For the text-containing cell, return its midpoint in [X, Y] coordinate format. 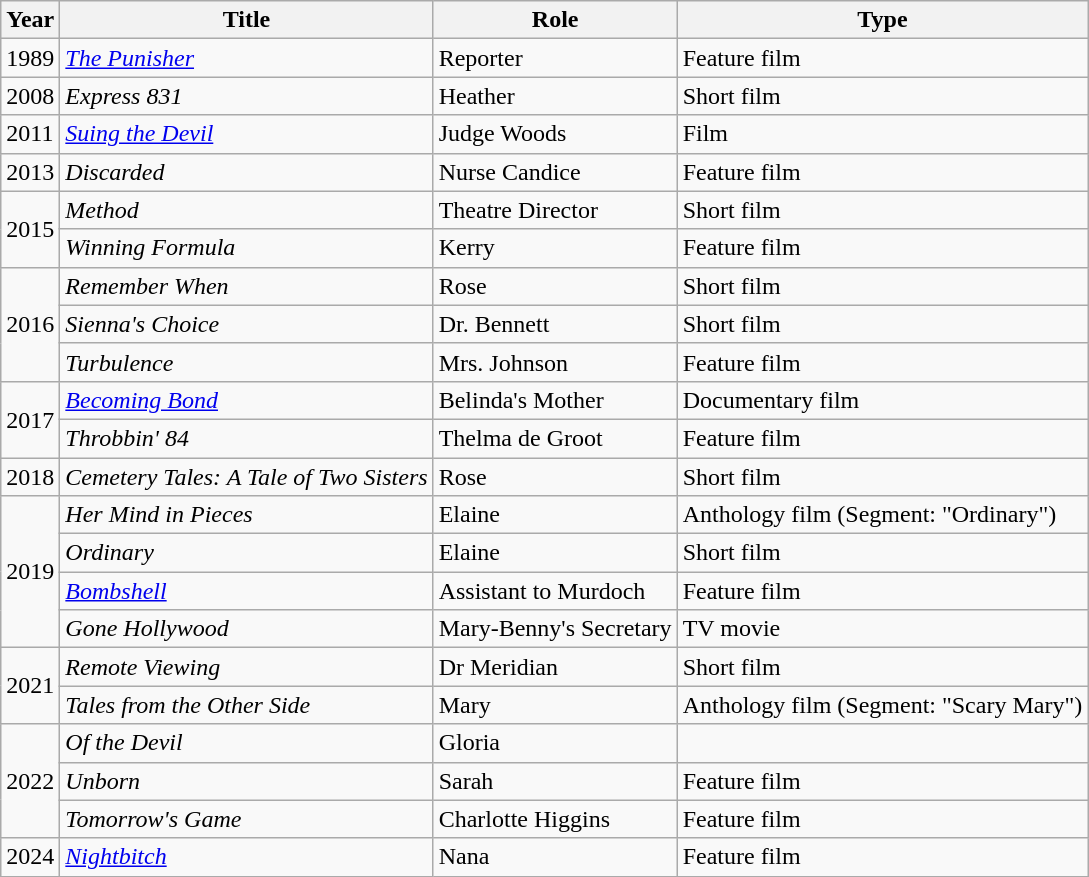
2016 [30, 324]
TV movie [882, 629]
Heather [555, 96]
Film [882, 134]
Tomorrow's Game [246, 819]
Sarah [555, 781]
Remote Viewing [246, 667]
Tales from the Other Side [246, 705]
Her Mind in Pieces [246, 515]
Assistant to Murdoch [555, 591]
2011 [30, 134]
Mary [555, 705]
Remember When [246, 286]
Documentary film [882, 400]
2024 [30, 857]
Theatre Director [555, 210]
Becoming Bond [246, 400]
Judge Woods [555, 134]
Cemetery Tales: A Tale of Two Sisters [246, 477]
Anthology film (Segment: "Ordinary") [882, 515]
2022 [30, 781]
Method [246, 210]
Reporter [555, 58]
Suing the Devil [246, 134]
Bombshell [246, 591]
The Punisher [246, 58]
Nurse Candice [555, 172]
Turbulence [246, 362]
Sienna's Choice [246, 324]
Year [30, 20]
Thelma de Groot [555, 438]
Nightbitch [246, 857]
Charlotte Higgins [555, 819]
Throbbin' 84 [246, 438]
Dr Meridian [555, 667]
2021 [30, 686]
Mrs. Johnson [555, 362]
Discarded [246, 172]
Unborn [246, 781]
2019 [30, 572]
Express 831 [246, 96]
Role [555, 20]
Gone Hollywood [246, 629]
Of the Devil [246, 743]
2013 [30, 172]
2008 [30, 96]
Type [882, 20]
2017 [30, 419]
Dr. Bennett [555, 324]
Kerry [555, 248]
Ordinary [246, 553]
Nana [555, 857]
Anthology film (Segment: "Scary Mary") [882, 705]
Title [246, 20]
Gloria [555, 743]
1989 [30, 58]
Belinda's Mother [555, 400]
2018 [30, 477]
Winning Formula [246, 248]
Mary-Benny's Secretary [555, 629]
2015 [30, 229]
